Extract the (X, Y) coordinate from the center of the cell holding the provided text.  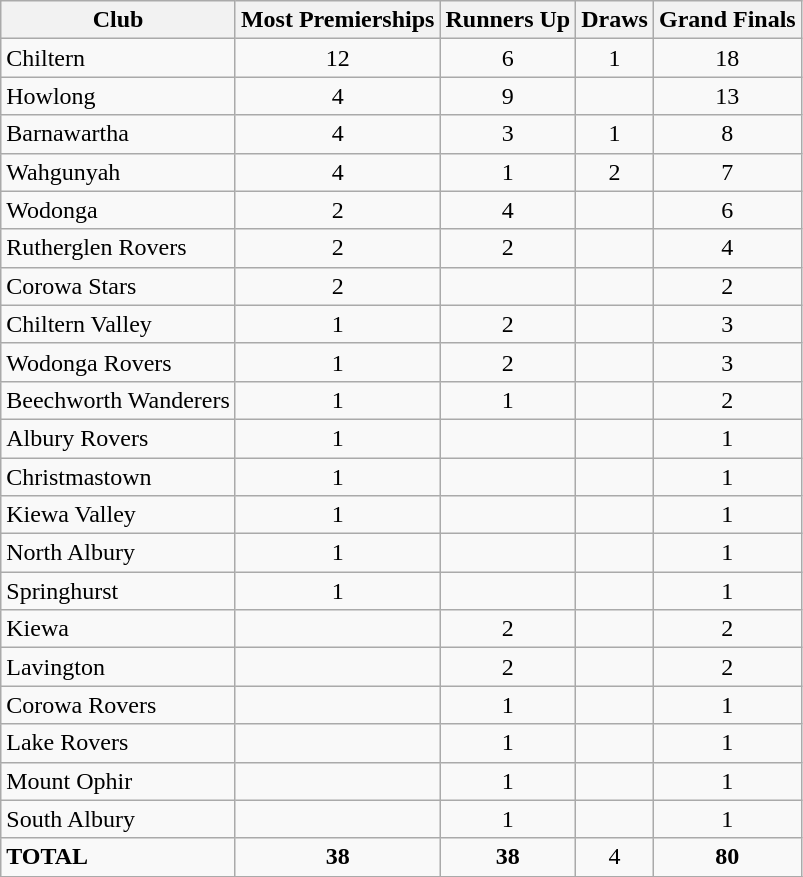
Springhurst (118, 591)
Corowa Rovers (118, 705)
Rutherglen Rovers (118, 248)
Wodonga (118, 210)
8 (727, 134)
Christmastown (118, 477)
South Albury (118, 819)
Mount Ophir (118, 781)
Lake Rovers (118, 743)
13 (727, 96)
Wodonga Rovers (118, 362)
12 (338, 58)
Barnawartha (118, 134)
Chiltern (118, 58)
7 (727, 172)
Kiewa Valley (118, 515)
Club (118, 20)
TOTAL (118, 857)
18 (727, 58)
Beechworth Wanderers (118, 400)
North Albury (118, 553)
Corowa Stars (118, 286)
Lavington (118, 667)
Grand Finals (727, 20)
Most Premierships (338, 20)
9 (508, 96)
Chiltern Valley (118, 324)
Draws (615, 20)
Albury Rovers (118, 438)
80 (727, 857)
Howlong (118, 96)
Kiewa (118, 629)
Runners Up (508, 20)
Wahgunyah (118, 172)
